Search for the cell housing the specified text and yield its [X, Y] center coordinate. 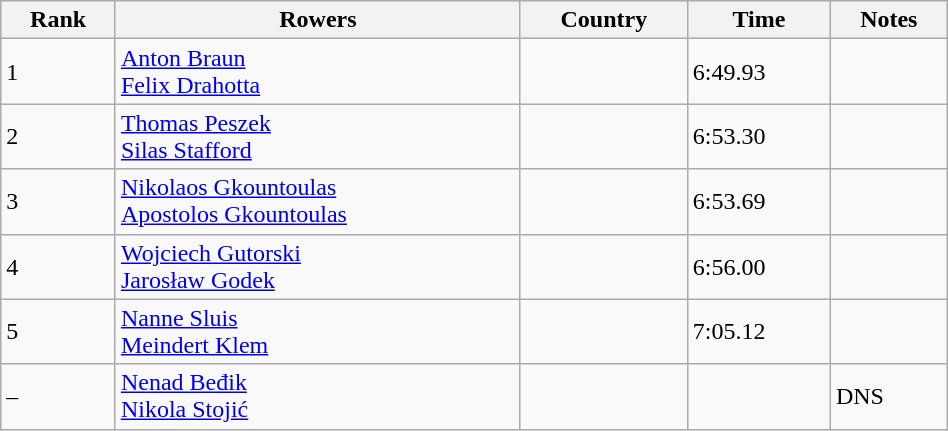
Wojciech GutorskiJarosław Godek [318, 266]
4 [58, 266]
– [58, 396]
Notes [888, 20]
Nikolaos GkountoulasApostolos Gkountoulas [318, 202]
6:53.30 [758, 136]
1 [58, 72]
7:05.12 [758, 332]
Rowers [318, 20]
Thomas PeszekSilas Stafford [318, 136]
Rank [58, 20]
Country [604, 20]
DNS [888, 396]
6:53.69 [758, 202]
Anton BraunFelix Drahotta [318, 72]
2 [58, 136]
Nanne SluisMeindert Klem [318, 332]
3 [58, 202]
6:49.93 [758, 72]
6:56.00 [758, 266]
Time [758, 20]
5 [58, 332]
Nenad BeđikNikola Stojić [318, 396]
